Determine the [x, y] coordinate at the center of the cell enclosing the given text.  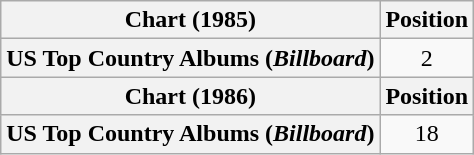
Chart (1985) [190, 20]
Chart (1986) [190, 96]
18 [427, 134]
2 [427, 58]
